Pinpoint the cell where the given text exists, returning its [x, y] midpoint coordinate. 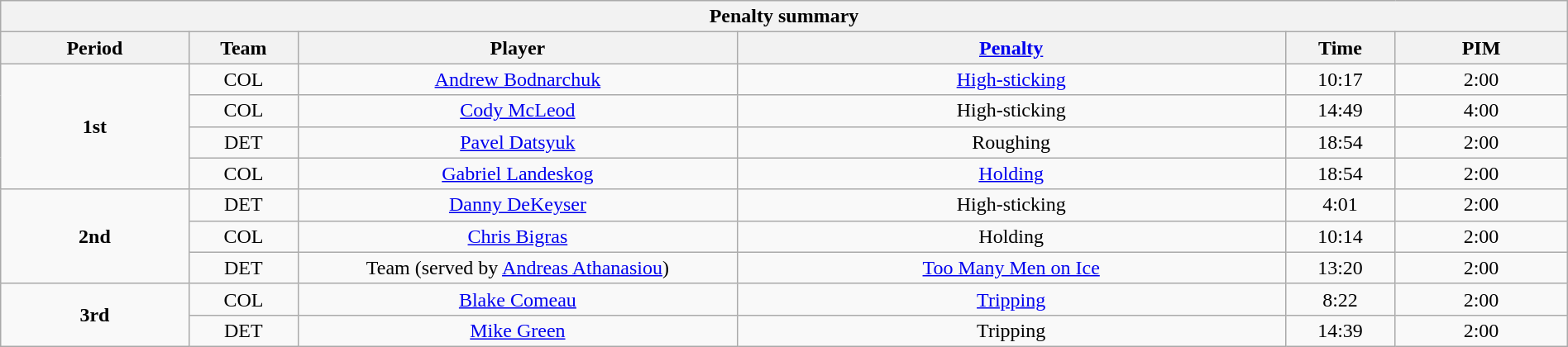
Team (served by Andreas Athanasiou) [518, 268]
14:49 [1340, 111]
8:22 [1340, 299]
Chris Bigras [518, 236]
Player [518, 48]
2nd [94, 236]
PIM [1481, 48]
Gabriel Landeskog [518, 173]
Blake Comeau [518, 299]
Team [243, 48]
Pavel Datsyuk [518, 142]
Penalty summary [784, 17]
4:00 [1481, 111]
Cody McLeod [518, 111]
Mike Green [518, 330]
13:20 [1340, 268]
Time [1340, 48]
3rd [94, 315]
10:14 [1340, 236]
Penalty [1011, 48]
Danny DeKeyser [518, 205]
10:17 [1340, 79]
1st [94, 126]
14:39 [1340, 330]
Roughing [1011, 142]
Too Many Men on Ice [1011, 268]
4:01 [1340, 205]
Period [94, 48]
Andrew Bodnarchuk [518, 79]
